Identify which cell holds the provided text, then report its (x, y) central coordinate. 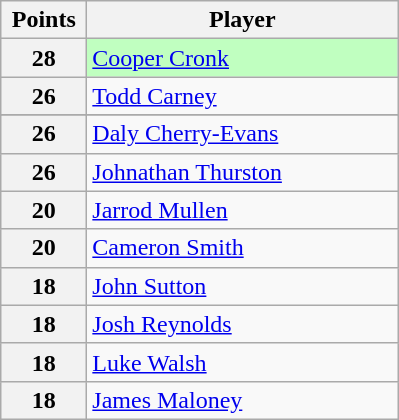
Todd Carney (242, 96)
Luke Walsh (242, 362)
Jarrod Mullen (242, 210)
Points (44, 20)
Josh Reynolds (242, 324)
28 (44, 58)
Player (242, 20)
James Maloney (242, 400)
Cooper Cronk (242, 58)
Daly Cherry-Evans (242, 134)
Cameron Smith (242, 248)
John Sutton (242, 286)
Johnathan Thurston (242, 172)
